Output the [x, y] coordinate of the center of the cell containing the given text.  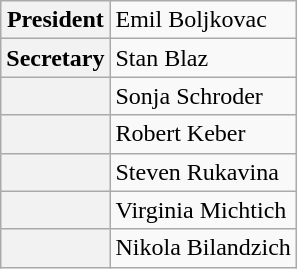
Virginia Michtich [203, 210]
Secretary [56, 58]
Emil Boljkovac [203, 20]
Sonja Schroder [203, 96]
Steven Rukavina [203, 172]
President [56, 20]
Nikola Bilandzich [203, 248]
Robert Keber [203, 134]
Stan Blaz [203, 58]
